From the cell containing the given text, extract its center point as (X, Y) coordinate. 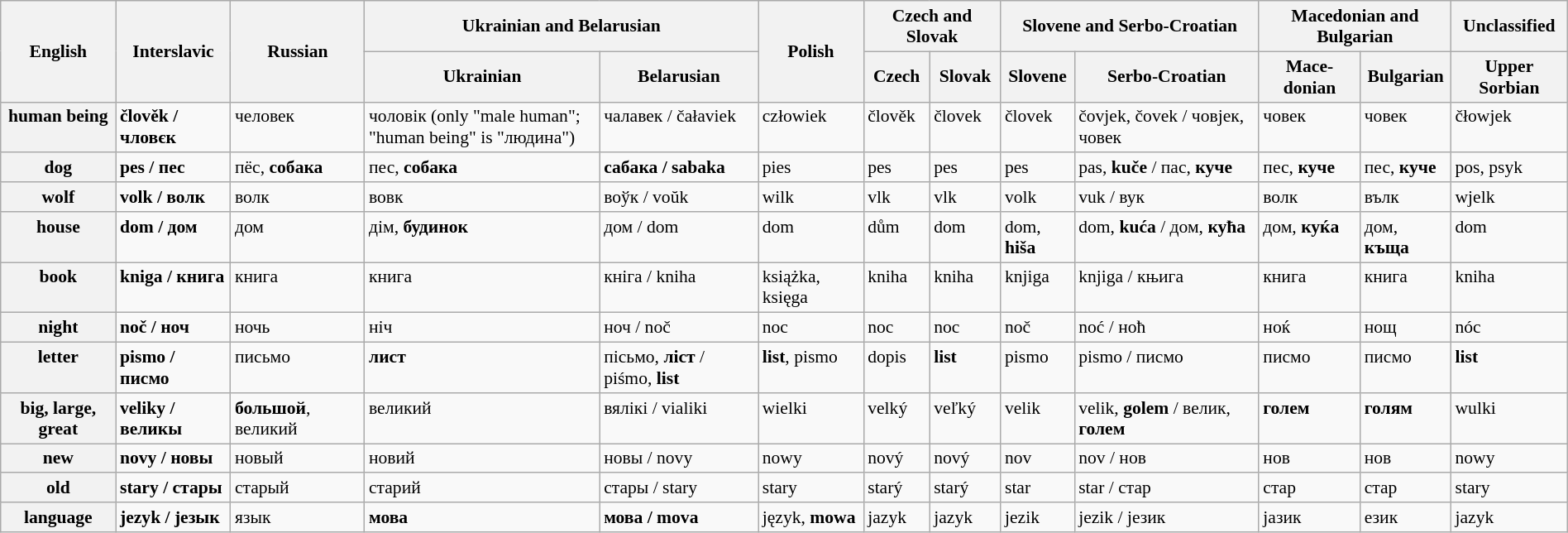
velký (896, 419)
язык (298, 517)
jezik / језик (1166, 517)
великий (482, 419)
night (58, 328)
мова (482, 517)
wielki (810, 419)
воўк / voŭk (679, 197)
čłowjek (1508, 127)
kniga / книга (174, 288)
pies (810, 168)
dog (58, 168)
вълк (1406, 197)
noć / ноћ (1166, 328)
star / стар (1166, 488)
език (1406, 517)
јазик (1309, 517)
стары / stary (679, 488)
pes / пес (174, 168)
голем (1309, 419)
noč / ноч (174, 328)
нощ (1406, 328)
jezik (1037, 517)
новый (298, 459)
человек (298, 127)
сабака / sabaka (679, 168)
wolf (58, 197)
чалавек / čałaviek (679, 127)
Czech and Slovak (932, 26)
пес, собака (482, 168)
ноч / noč (679, 328)
лист (482, 367)
Slovak (965, 76)
dům (896, 237)
člověk (896, 127)
старий (482, 488)
pos, psyk (1508, 168)
Bul­garian (1406, 76)
velik, golem / велик, голем (1166, 419)
nov (1037, 459)
big, large, great (58, 419)
Slo­vene (1037, 76)
old (58, 488)
дом, куќа (1309, 237)
wulki (1508, 419)
noč (1037, 328)
star (1037, 488)
ноќ (1309, 328)
veliky / великы (174, 419)
nóc (1508, 328)
старый (298, 488)
Polish (810, 51)
Macedonian and Bulgarian (1355, 26)
wjelk (1508, 197)
дом / dom (679, 237)
голям (1406, 419)
вялікі / vialiki (679, 419)
большой, великий (298, 419)
čovjek, čovek / човјек, човек (1166, 127)
кніга / kniha (679, 288)
language (58, 517)
дом (298, 237)
Ukrainian and Belarusian (562, 26)
Russian (298, 51)
velik (1037, 419)
wilk (810, 197)
пісьмо, ліст / piśmo, list (679, 367)
пёс, собака (298, 168)
volk (1037, 197)
Bela­rusian (679, 76)
novy / новы (174, 459)
list, pismo (810, 367)
Upper Sorbian (1508, 76)
Unclassified (1508, 26)
письмо (298, 367)
język, mowa (810, 517)
Slovene and Serbo-Croatian (1130, 26)
book (58, 288)
Serbo-Croatian (1166, 76)
дом, къща (1406, 237)
knjiga / књига (1166, 288)
veľký (965, 419)
nov / нов (1166, 459)
Mace­donian (1309, 76)
člověk / чловєк (174, 127)
dom / дом (174, 237)
новий (482, 459)
stary / стары (174, 488)
dom, kuća / дом, кућа (1166, 237)
knjiga (1037, 288)
новы / novy (679, 459)
new (58, 459)
jezyk / језык (174, 517)
vuk / вук (1166, 197)
human being (58, 127)
ночь (298, 328)
dom, hiša (1037, 237)
вовк (482, 197)
ніч (482, 328)
дім, будинок (482, 237)
książka, księga (810, 288)
English (58, 51)
dopis (896, 367)
house (58, 237)
чоловік (only "male human"; "human being" is "людина") (482, 127)
Ukrai­nian (482, 76)
człowiek (810, 127)
Czech (896, 76)
letter (58, 367)
pas, kuče / пас, куче (1166, 168)
pismo (1037, 367)
мова / mova (679, 517)
volk / волк (174, 197)
Inter­slavic (174, 51)
